Search for the cell housing the specified text and yield its (x, y) center coordinate. 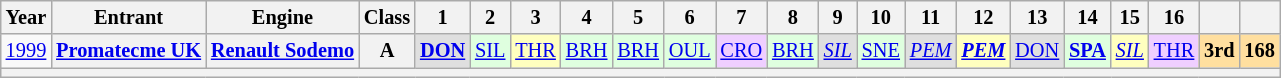
4 (587, 17)
Engine (282, 17)
10 (881, 17)
9 (838, 17)
Entrant (128, 17)
Year (26, 17)
12 (983, 17)
3 (535, 17)
14 (1088, 17)
3rd (1219, 51)
Class (387, 17)
SPA (1088, 51)
13 (1037, 17)
1999 (26, 51)
11 (931, 17)
CRO (742, 51)
SNE (881, 51)
1 (442, 17)
6 (690, 17)
OUL (690, 51)
15 (1130, 17)
Promatecme UK (128, 51)
A (387, 51)
5 (638, 17)
7 (742, 17)
2 (490, 17)
16 (1174, 17)
Renault Sodemo (282, 51)
8 (793, 17)
168 (1259, 51)
